Pinpoint the cell where the given text exists, returning its (x, y) midpoint coordinate. 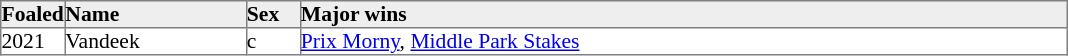
Major wins (683, 14)
Sex (273, 14)
c (273, 42)
Foaled (33, 14)
2021 (33, 42)
Vandeek (156, 42)
Prix Morny, Middle Park Stakes (683, 42)
Name (156, 14)
